Provide the (x, y) coordinate of the cell's center where the given text is located.  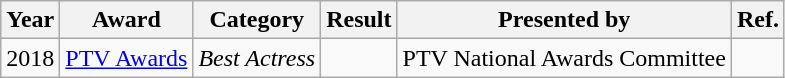
Ref. (758, 20)
PTV National Awards Committee (564, 58)
Result (359, 20)
Category (257, 20)
Best Actress (257, 58)
2018 (30, 58)
PTV Awards (126, 58)
Award (126, 20)
Presented by (564, 20)
Year (30, 20)
